Find where the given text appears and provide that cell's center as (x, y) coordinate. 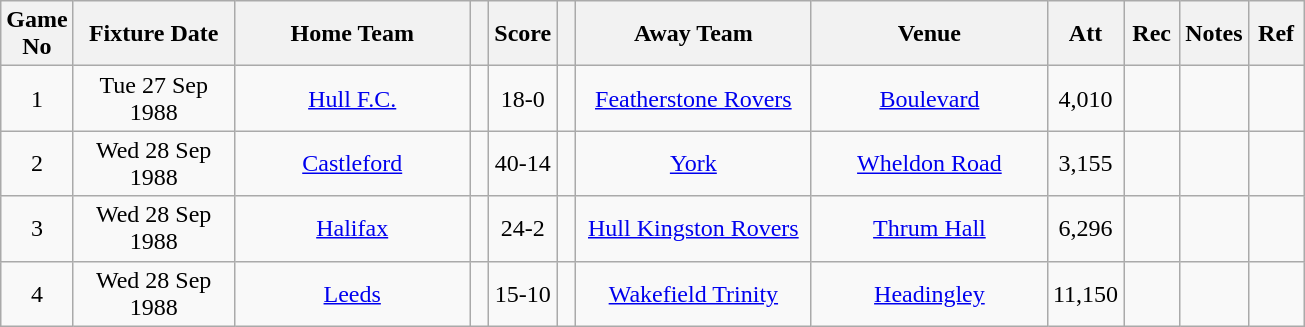
1 (37, 98)
Wheldon Road (929, 164)
18-0 (523, 98)
Home Team (352, 34)
Halifax (352, 228)
Venue (929, 34)
11,150 (1085, 294)
2 (37, 164)
Att (1085, 34)
40-14 (523, 164)
Tue 27 Sep 1988 (154, 98)
Boulevard (929, 98)
24-2 (523, 228)
3,155 (1085, 164)
Ref (1276, 34)
Thrum Hall (929, 228)
Away Team (693, 34)
6,296 (1085, 228)
Score (523, 34)
15-10 (523, 294)
Headingley (929, 294)
Game No (37, 34)
Hull Kingston Rovers (693, 228)
Leeds (352, 294)
Fixture Date (154, 34)
Castleford (352, 164)
Notes (1214, 34)
Wakefield Trinity (693, 294)
Hull F.C. (352, 98)
York (693, 164)
Rec (1152, 34)
Featherstone Rovers (693, 98)
3 (37, 228)
4 (37, 294)
4,010 (1085, 98)
